Capture the cell that displays the provided text and extract its (X, Y) central coordinate. 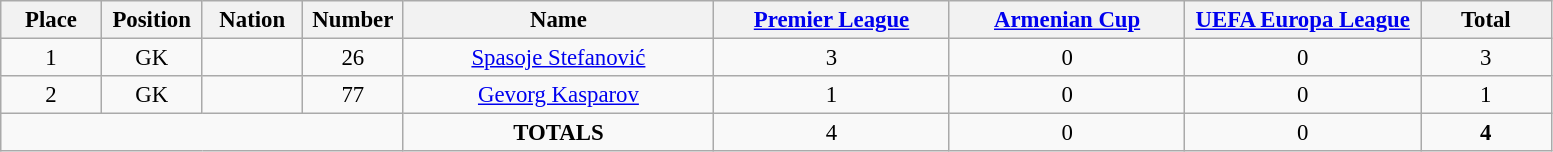
Number (354, 20)
Premier League (832, 20)
2 (52, 95)
Position (152, 20)
Armenian Cup (1067, 20)
UEFA Europa League (1303, 20)
Gevorg Kasparov (558, 95)
Nation (252, 20)
77 (354, 95)
26 (354, 58)
Total (1486, 20)
TOTALS (558, 133)
Name (558, 20)
Spasoje Stefanović (558, 58)
Place (52, 20)
